From the cell containing the given text, extract its center point as (x, y) coordinate. 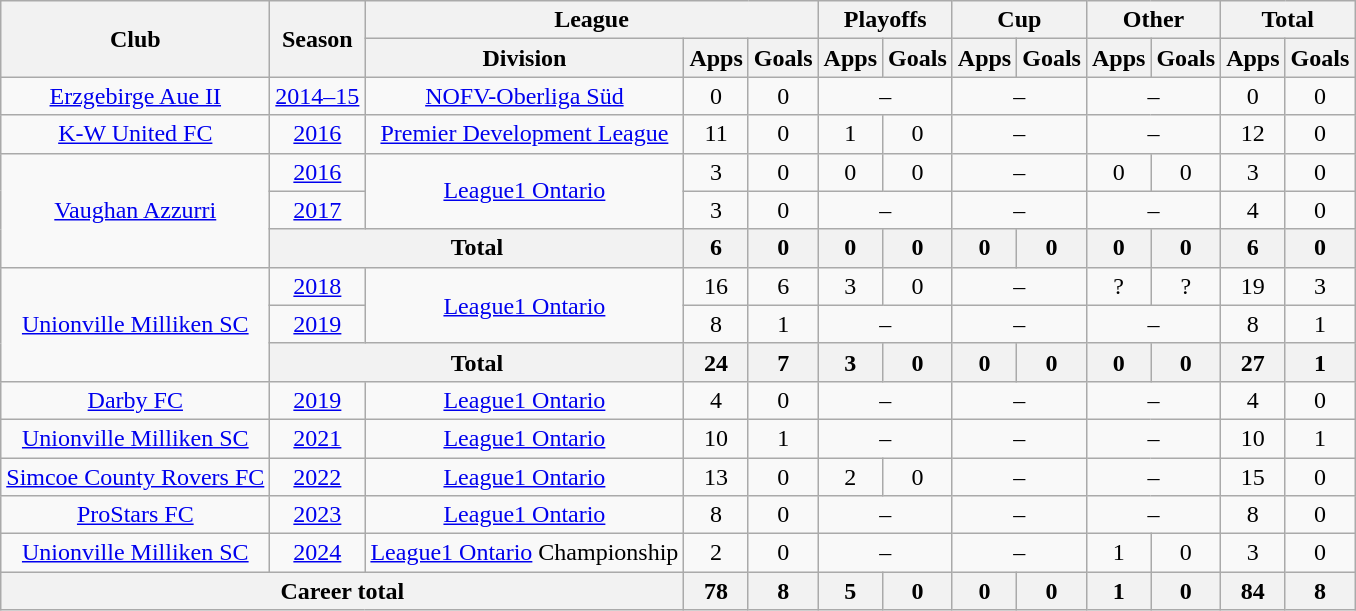
Playoffs (885, 20)
2018 (318, 286)
League (592, 20)
ProStars FC (136, 515)
K-W United FC (136, 134)
19 (1253, 286)
27 (1253, 362)
11 (716, 134)
78 (716, 591)
13 (716, 477)
2024 (318, 553)
Erzgebirge Aue II (136, 96)
5 (850, 591)
Darby FC (136, 400)
League1 Ontario Championship (524, 553)
2017 (318, 210)
Simcoe County Rovers FC (136, 477)
24 (716, 362)
Club (136, 39)
84 (1253, 591)
Cup (1019, 20)
2021 (318, 438)
Season (318, 39)
15 (1253, 477)
16 (716, 286)
2023 (318, 515)
2014–15 (318, 96)
7 (783, 362)
Career total (342, 591)
Premier Development League (524, 134)
Other (1153, 20)
2022 (318, 477)
Division (524, 58)
Vaughan Azzurri (136, 210)
12 (1253, 134)
NOFV-Oberliga Süd (524, 96)
